Extract the (X, Y) coordinate from the center of the cell holding the provided text.  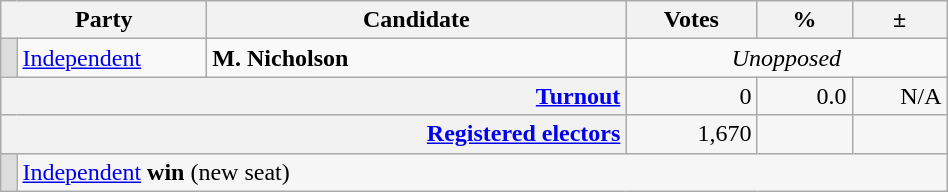
0.0 (804, 96)
Registered electors (314, 134)
± (900, 20)
Turnout (314, 96)
Party (104, 20)
1,670 (692, 134)
M. Nicholson (416, 58)
0 (692, 96)
Candidate (416, 20)
N/A (900, 96)
Unopposed (786, 58)
% (804, 20)
Votes (692, 20)
Independent (112, 58)
Independent win (new seat) (482, 172)
